Search for the cell housing the specified text and yield its [X, Y] center coordinate. 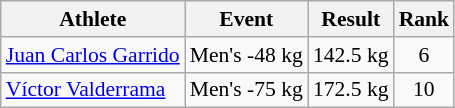
Rank [424, 19]
Víctor Valderrama [93, 90]
10 [424, 90]
142.5 kg [351, 55]
6 [424, 55]
172.5 kg [351, 90]
Juan Carlos Garrido [93, 55]
Result [351, 19]
Event [246, 19]
Men's -75 kg [246, 90]
Athlete [93, 19]
Men's -48 kg [246, 55]
